Identify which cell holds the provided text, then report its [x, y] central coordinate. 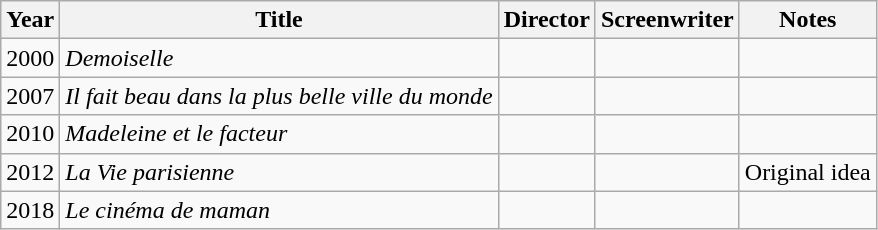
2012 [30, 172]
Year [30, 20]
Il fait beau dans la plus belle ville du monde [279, 96]
Original idea [808, 172]
2018 [30, 210]
Title [279, 20]
2007 [30, 96]
La Vie parisienne [279, 172]
Le cinéma de maman [279, 210]
Demoiselle [279, 58]
Director [546, 20]
2000 [30, 58]
Screenwriter [667, 20]
2010 [30, 134]
Madeleine et le facteur [279, 134]
Notes [808, 20]
